Capture the cell that displays the provided text and extract its (x, y) central coordinate. 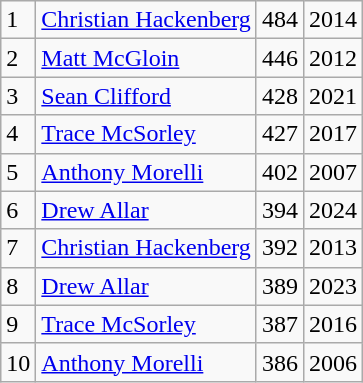
428 (280, 96)
2 (18, 58)
10 (18, 362)
386 (280, 362)
1 (18, 20)
7 (18, 248)
446 (280, 58)
394 (280, 210)
2017 (332, 134)
2014 (332, 20)
387 (280, 324)
Matt McGloin (146, 58)
6 (18, 210)
3 (18, 96)
Sean Clifford (146, 96)
402 (280, 172)
4 (18, 134)
2007 (332, 172)
8 (18, 286)
2021 (332, 96)
392 (280, 248)
9 (18, 324)
2016 (332, 324)
5 (18, 172)
2023 (332, 286)
2024 (332, 210)
2006 (332, 362)
427 (280, 134)
2013 (332, 248)
2012 (332, 58)
389 (280, 286)
484 (280, 20)
